Determine the (X, Y) coordinate at the center of the cell enclosing the given text.  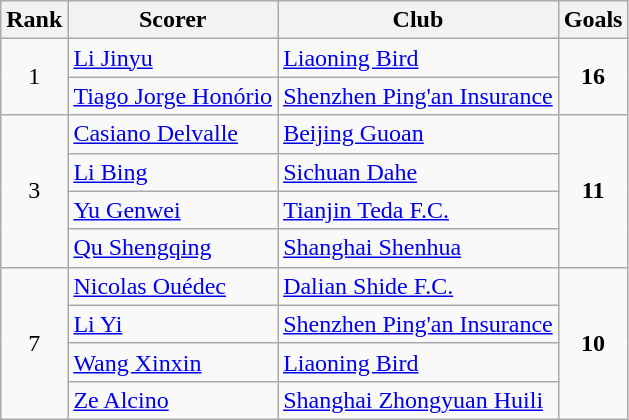
Shanghai Shenhua (418, 248)
7 (34, 343)
Yu Genwei (173, 210)
3 (34, 191)
Li Yi (173, 324)
Wang Xinxin (173, 362)
Scorer (173, 20)
Club (418, 20)
Li Bing (173, 172)
16 (593, 77)
1 (34, 77)
Sichuan Dahe (418, 172)
Nicolas Ouédec (173, 286)
10 (593, 343)
Li Jinyu (173, 58)
Rank (34, 20)
Tiago Jorge Honório (173, 96)
11 (593, 191)
Beijing Guoan (418, 134)
Ze Alcino (173, 400)
Tianjin Teda F.C. (418, 210)
Qu Shengqing (173, 248)
Goals (593, 20)
Dalian Shide F.C. (418, 286)
Shanghai Zhongyuan Huili (418, 400)
Casiano Delvalle (173, 134)
